Determine the [x, y] coordinate at the center of the cell enclosing the given text.  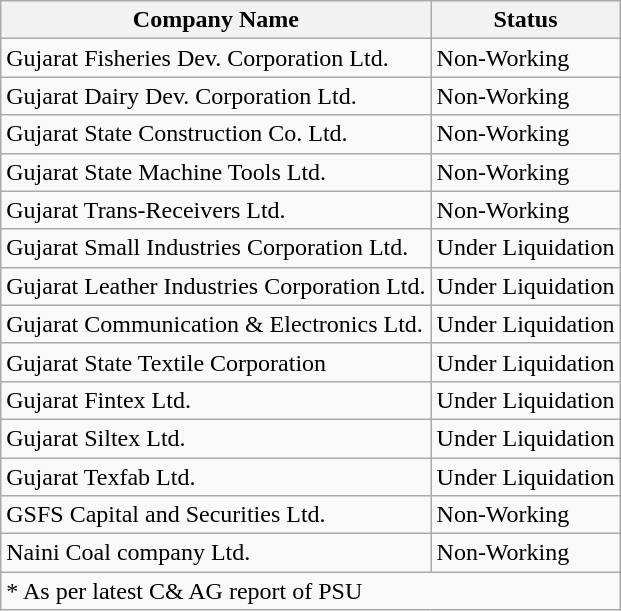
Gujarat State Textile Corporation [216, 362]
Gujarat State Machine Tools Ltd. [216, 172]
Gujarat Texfab Ltd. [216, 477]
Gujarat Fintex Ltd. [216, 400]
Gujarat State Construction Co. Ltd. [216, 134]
Status [526, 20]
Company Name [216, 20]
Naini Coal company Ltd. [216, 553]
Gujarat Dairy Dev. Corporation Ltd. [216, 96]
Gujarat Fisheries Dev. Corporation Ltd. [216, 58]
Gujarat Small Industries Corporation Ltd. [216, 248]
Gujarat Siltex Ltd. [216, 438]
* As per latest C& AG report of PSU [310, 591]
Gujarat Communication & Electronics Ltd. [216, 324]
Gujarat Trans-Receivers Ltd. [216, 210]
Gujarat Leather Industries Corporation Ltd. [216, 286]
GSFS Capital and Securities Ltd. [216, 515]
